Find where the given text appears and provide that cell's center as [x, y] coordinate. 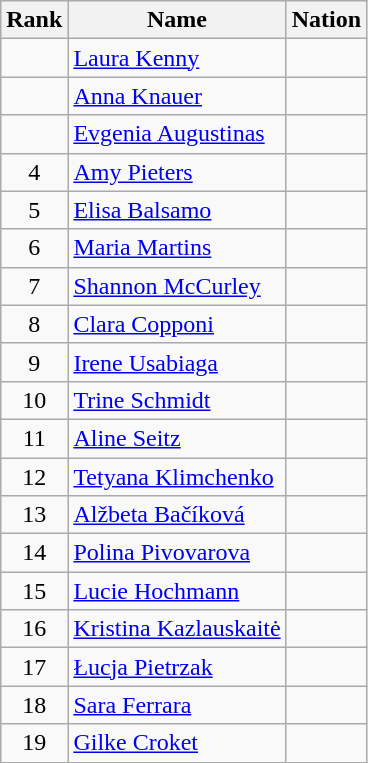
Rank [34, 20]
Trine Schmidt [177, 400]
4 [34, 172]
Łucja Pietrzak [177, 667]
18 [34, 705]
Elisa Balsamo [177, 210]
Nation [326, 20]
Shannon McCurley [177, 286]
Aline Seitz [177, 438]
Alžbeta Bačíková [177, 515]
11 [34, 438]
Lucie Hochmann [177, 591]
Irene Usabiaga [177, 362]
Sara Ferrara [177, 705]
8 [34, 324]
13 [34, 515]
Anna Knauer [177, 96]
Tetyana Klimchenko [177, 477]
Evgenia Augustinas [177, 134]
Clara Copponi [177, 324]
17 [34, 667]
6 [34, 248]
7 [34, 286]
Kristina Kazlauskaitė [177, 629]
16 [34, 629]
15 [34, 591]
19 [34, 743]
Name [177, 20]
9 [34, 362]
Gilke Croket [177, 743]
Amy Pieters [177, 172]
5 [34, 210]
12 [34, 477]
Polina Pivovarova [177, 553]
Laura Kenny [177, 58]
Maria Martins [177, 248]
10 [34, 400]
14 [34, 553]
